Search for the cell housing the specified text and yield its [X, Y] center coordinate. 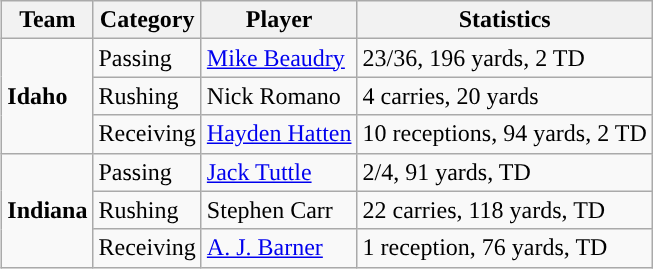
Team [48, 20]
Mike Beaudry [279, 58]
Nick Romano [279, 96]
Hayden Hatten [279, 134]
22 carries, 118 yards, TD [504, 210]
2/4, 91 yards, TD [504, 172]
Statistics [504, 20]
23/36, 196 yards, 2 TD [504, 58]
Stephen Carr [279, 210]
10 receptions, 94 yards, 2 TD [504, 134]
Player [279, 20]
1 reception, 76 yards, TD [504, 248]
Idaho [48, 96]
4 carries, 20 yards [504, 96]
A. J. Barner [279, 248]
Category [147, 20]
Jack Tuttle [279, 172]
Indiana [48, 210]
